Output the [x, y] coordinate of the center of the cell containing the given text.  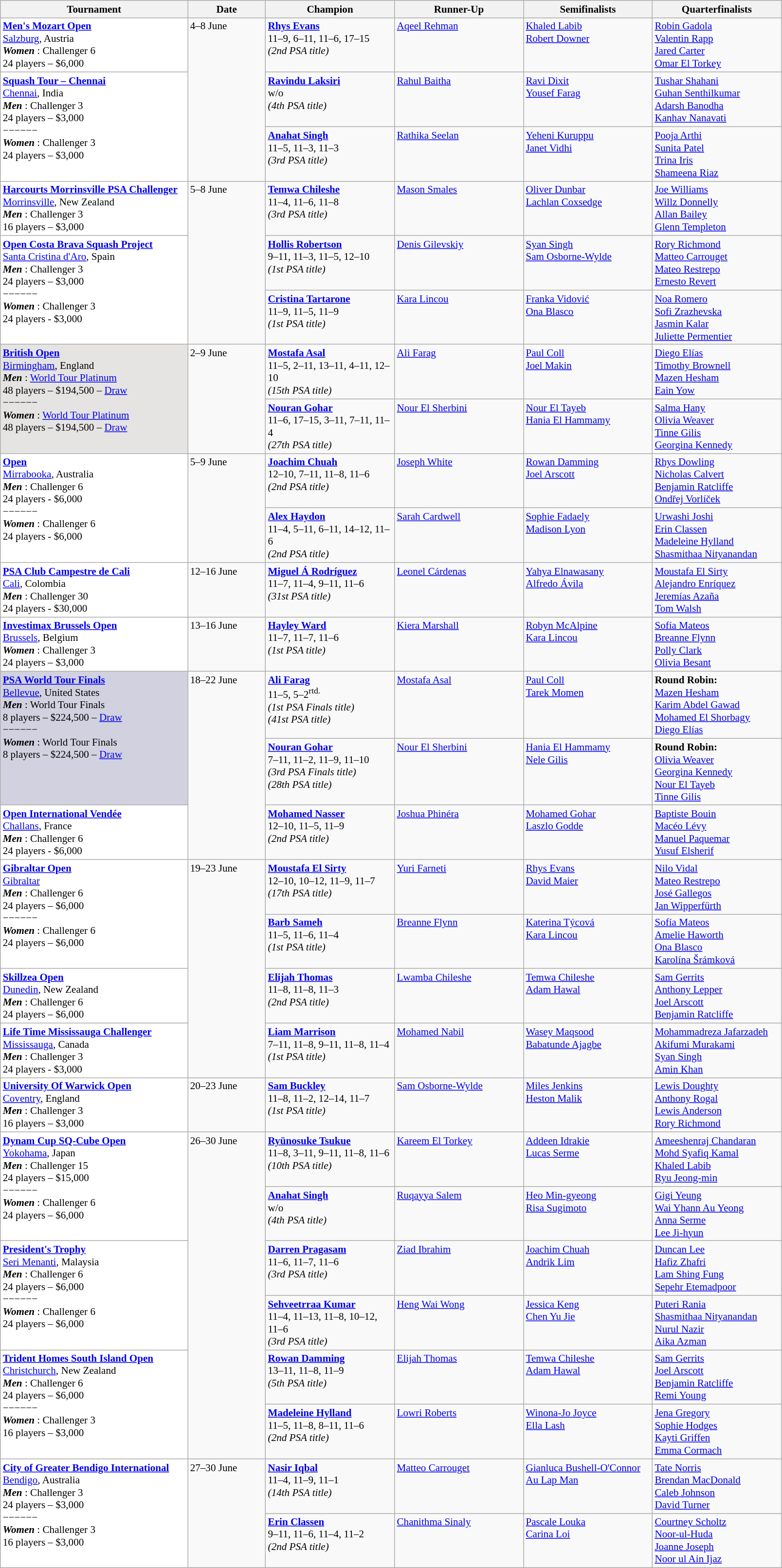
Rathika Seelan [459, 154]
Ruqayya Salem [459, 1214]
President's Trophy Seri Menanti, Malaysia Men : Challenger 624 players – $6,000−−−−−− Women : Challenger 624 players – $6,000 [94, 1295]
Oliver Dunbar Lachlan Coxsedge [588, 208]
Sam Gerrits Joel Arscott Benjamin Ratcliffe Remi Young [716, 1377]
Lwamba Chileshe [459, 996]
Semifinalists [588, 9]
Rhys Dowling Nicholas Calvert Benjamin Ratcliffe Ondřej Vorlíček [716, 481]
Tournament [94, 9]
Sofía Mateos Breanne Flynn Polly Clark Olivia Besant [716, 644]
Mostafa Asal11–5, 2–11, 13–11, 4–11, 12–10(15th PSA title) [330, 372]
Ziad Ibrahim [459, 1268]
Chanithma Sinaly [459, 1541]
Date [227, 9]
Runner-Up [459, 9]
Joachim Chuah Andrik Lim [588, 1268]
Nilo Vidal Mateo Restrepo José Gallegos Jan Wipperfürth [716, 887]
Gigi Yeung Wai Yhann Au Yeong Anna Serme Lee Ji-hyun [716, 1214]
Sam Osborne-Wylde [459, 1105]
Quarterfinalists [716, 9]
12–16 June [227, 590]
Leonel Cárdenas [459, 590]
Joachim Chuah12–10, 7–11, 11–8, 11–6(2nd PSA title) [330, 481]
Round Robin: Mazen Hesham Karim Abdel Gawad Mohamed El Shorbagy Diego Elías [716, 705]
Rhys Evans David Maier [588, 887]
British Open Birmingham, England Men : World Tour Platinum48 players – $194,500 – Draw−−−−−− Women : World Tour Platinum48 players – $194,500 – Draw [94, 399]
Matteo Carrouget [459, 1486]
Barb Sameh11–5, 11–6, 11–4(1st PSA title) [330, 941]
Noa Romero Sofi Zrazhevska Jasmin Kalar Juliette Permentier [716, 317]
Cristina Tartarone11–9, 11–5, 11–9(1st PSA title) [330, 317]
Gianluca Bushell-O'Connor Au Lap Man [588, 1486]
Liam Marrison7–11, 11–8, 9–11, 11–8, 11–4(1st PSA title) [330, 1050]
Urwashi Joshi Erin Classen Madeleine Hylland Shasmithaa Nityanandan [716, 535]
Ravindu Laksiriw/o(4th PSA title) [330, 99]
Sam Buckley11–8, 11–2, 12–14, 11–7(1st PSA title) [330, 1105]
Robin Gadola Valentin Rapp Jared Carter Omar El Torkey [716, 45]
Trident Homes South Island Open Christchurch, New Zealand Men : Challenger 624 players – $6,000−−−−−− Women : Challenger 316 players – $3,000 [94, 1404]
Duncan Lee Hafiz Zhafri Lam Shing Fung Sepehr Etemadpoor [716, 1268]
Moustafa El Sirty Alejandro Enríquez Jeremías Azaña Tom Walsh [716, 590]
Salma Hany Olivia Weaver Tinne Gilis Georgina Kennedy [716, 426]
Breanne Flynn [459, 941]
Lowri Roberts [459, 1432]
Anahat Singh11–5, 11–3, 11–3(3rd PSA title) [330, 154]
Men's Mozart Open Salzburg, Austria Women : Challenger 624 players – $6,000 [94, 45]
Heng Wai Wong [459, 1323]
Diego Elías Timothy Brownell Mazen Hesham Eain Yow [716, 372]
13–16 June [227, 644]
Darren Pragasam11–6, 11–7, 11–6(3rd PSA title) [330, 1268]
Kiera Marshall [459, 644]
Mostafa Asal [459, 705]
Life Time Mississauga Challenger Mississauga, Canada Men : Challenger 324 players - $3,000 [94, 1050]
Heo Min-gyeong Risa Sugimoto [588, 1214]
Jessica Keng Chen Yu Jie [588, 1323]
Temwa Chileshe11–4, 11–6, 11–8(3rd PSA title) [330, 208]
Hollis Robertson9–11, 11–3, 11–5, 12–10(1st PSA title) [330, 263]
Pascale Louka Carina Loi [588, 1541]
20–23 June [227, 1105]
Paul Coll Joel Makin [588, 372]
Courtney Scholtz Noor-ul-Huda Joanne Joseph Noor ul Ain Ijaz [716, 1541]
Open Mirrabooka, Australia Men : Challenger 624 players - $6,000−−−−−− Women : Challenger 624 players - $6,000 [94, 508]
Wasey Maqsood Babatunde Ajagbe [588, 1050]
Mason Smales [459, 208]
Kara Lincou [459, 317]
Alex Haydon11–4, 5–11, 6–11, 14–12, 11–6(2nd PSA title) [330, 535]
Katerina Týcová Kara Lincou [588, 941]
Joshua Phinéra [459, 832]
Sofía Mateos Amelie Haworth Ona Blasco Karolína Šrámková [716, 941]
Yeheni Kuruppu Janet Vidhi [588, 154]
Miles Jenkins Heston Malik [588, 1105]
Khaled Labib Robert Downer [588, 45]
Squash Tour – Chennai Chennai, India Men : Challenger 324 players – $3,000−−−−−− Women : Challenger 324 players – $3,000 [94, 127]
Nour El Tayeb Hania El Hammamy [588, 426]
Aqeel Rehman [459, 45]
Joe Williams Willz Donnelly Allan Bailey Glenn Templeton [716, 208]
Sehveetrraa Kumar11–4, 11–13, 11–8, 10–12, 11–6(3rd PSA title) [330, 1323]
26–30 June [227, 1295]
19–23 June [227, 968]
Robyn McAlpine Kara Lincou [588, 644]
Denis Gilevskiy [459, 263]
Yuri Farneti [459, 887]
Ameeshenraj Chandaran Mohd Syafiq Kamal Khaled Labib Ryu Jeong-min [716, 1159]
Lewis Doughty Anthony Rogal Lewis Anderson Rory Richmond [716, 1105]
Nouran Gohar7–11, 11–2, 11–9, 11–10(3rd PSA Finals title)(28th PSA title) [330, 772]
Anahat Singhw/o(4th PSA title) [330, 1214]
Nasir Iqbal11–4, 11–9, 11–1(14th PSA title) [330, 1486]
Moustafa El Sirty12–10, 10–12, 11–9, 11–7(17th PSA title) [330, 887]
Open International Vendée Challans, France Men : Challenger 624 players - $6,000 [94, 832]
Ali Farag11–5, 5–2rtd.(1st PSA Finals title)(41st PSA title) [330, 705]
Puteri Rania Shasmithaa Nityanandan Nurul Nazir Aika Azman [716, 1323]
Champion [330, 9]
Rowan Damming13–11, 11–8, 11–9(5th PSA title) [330, 1377]
Kareem El Torkey [459, 1159]
5–8 June [227, 263]
Rory Richmond Matteo Carrouget Mateo Restrepo Ernesto Revert [716, 263]
Rowan Damming Joel Arscott [588, 481]
Elijah Thomas [459, 1377]
Yahya Elnawasany Alfredo Ávila [588, 590]
University Of Warwick Open Coventry, England Men : Challenger 316 players – $3,000 [94, 1105]
Madeleine Hylland11–5, 11–8, 8–11, 11–6(2nd PSA title) [330, 1432]
Elijah Thomas11–8, 11–8, 11–3(2nd PSA title) [330, 996]
Paul Coll Tarek Momen [588, 705]
Franka Vidović Ona Blasco [588, 317]
City of Greater Bendigo International Bendigo, Australia Men : Challenger 324 players – $3,000−−−−−− Women : Challenger 316 players – $3,000 [94, 1513]
Sophie Fadaely Madison Lyon [588, 535]
Ryūnosuke Tsukue11–8, 3–11, 9–11, 11–8, 11–6(10th PSA title) [330, 1159]
2–9 June [227, 399]
Dynam Cup SQ-Cube Open Yokohama, Japan Men : Challenger 1524 players – $15,000−−−−−− Women : Challenger 624 players – $6,000 [94, 1186]
Sam Gerrits Anthony Lepper Joel Arscott Benjamin Ratcliffe [716, 996]
Skillzea Open Dunedin, New Zealand Men : Challenger 624 players – $6,000 [94, 996]
Mohamed Nasser12–10, 11–5, 11–9(2nd PSA title) [330, 832]
Mohamed Nabil [459, 1050]
Rahul Baitha [459, 99]
Pooja Arthi Sunita Patel Trina Iris Shameena Riaz [716, 154]
18–22 June [227, 766]
Baptiste Bouin Macéo Lévy Manuel Paquemar Yusuf Elsherif [716, 832]
Harcourts Morrinsville PSA Challenger Morrinsville, New Zealand Men : Challenger 316 players – $3,000 [94, 208]
5–9 June [227, 508]
Mohamed Gohar Laszlo Godde [588, 832]
Syan Singh Sam Osborne-Wylde [588, 263]
Gibraltar Open Gibraltar Men : Challenger 624 players – $6,000−−−−−− Women : Challenger 624 players – $6,000 [94, 914]
Sarah Cardwell [459, 535]
4–8 June [227, 99]
Rhys Evans11–9, 6–11, 11–6, 17–15(2nd PSA title) [330, 45]
Addeen Idrakie Lucas Serme [588, 1159]
Round Robin: Olivia Weaver Georgina Kennedy Nour El Tayeb Tinne Gilis [716, 772]
Ali Farag [459, 372]
Tate Norris Brendan MacDonald Caleb Johnson David Turner [716, 1486]
27–30 June [227, 1513]
Jena Gregory Sophie Hodges Kayti Griffen Emma Cormach [716, 1432]
Mohammadreza Jafarzadeh Akifumi Murakami Syan Singh Amin Khan [716, 1050]
Tushar Shahani Guhan Senthilkumar Adarsh Banodha Kanhav Nanavati [716, 99]
Hania El Hammamy Nele Gilis [588, 772]
Joseph White [459, 481]
Ravi Dixit Yousef Farag [588, 99]
Miguel Á Rodríguez11–7, 11–4, 9–11, 11–6(31st PSA title) [330, 590]
Winona-Jo Joyce Ella Lash [588, 1432]
Hayley Ward11–7, 11–7, 11–6(1st PSA title) [330, 644]
Investimax Brussels Open Brussels, Belgium Women : Challenger 324 players – $3,000 [94, 644]
Open Costa Brava Squash Project Santa Cristina d'Aro, Spain Men : Challenger 324 players – $3,000−−−−−− Women : Challenger 324 players - $3,000 [94, 290]
Erin Classen9–11, 11–6, 11–4, 11–2(2nd PSA title) [330, 1541]
Nouran Gohar11–6, 17–15, 3–11, 7–11, 11–4(27th PSA title) [330, 426]
PSA Club Campestre de Cali Cali, Colombia Men : Challenger 3024 players - $30,000 [94, 590]
